Capture the cell that displays the provided text and extract its (X, Y) central coordinate. 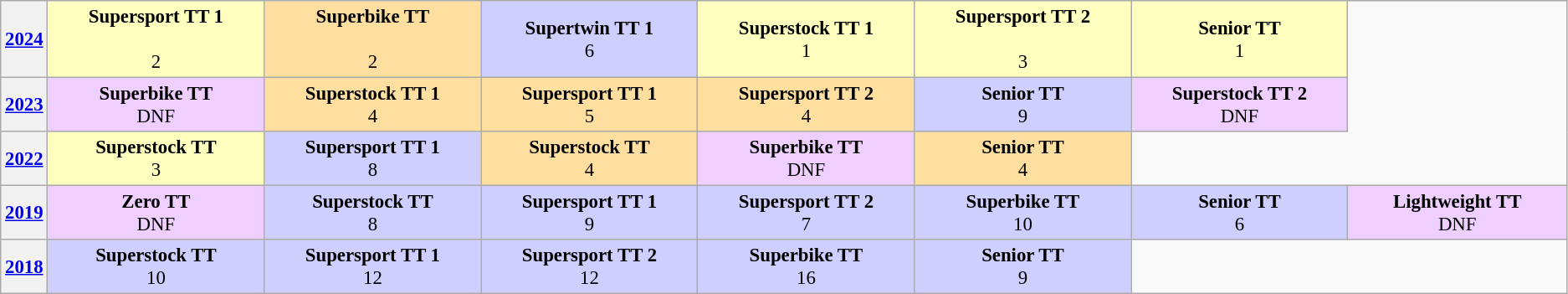
Supersport TT 1 2 (156, 39)
Supersport TT 1 8 (373, 159)
Supersport TT 24 (807, 106)
Superstock TT 2DNF (1240, 106)
Supersport TT 2 12 (589, 266)
Supersport TT 2 7 (807, 213)
2023 (24, 106)
Superbike TT 10 (1022, 213)
Senior TT 6 (1240, 213)
2018 (24, 266)
Zero TT DNF (156, 213)
Superstock TT 10 (156, 266)
Senior TT 4 (1022, 159)
2019 (24, 213)
2022 (24, 159)
Supersport TT 1 12 (373, 266)
Superstock TT 14 (373, 106)
Superbike TT2 (373, 39)
Supersport TT 15 (589, 106)
2024 (24, 39)
Senior TT 1 (1240, 39)
Superstock TT 3 (156, 159)
Supersport TT 23 (1022, 39)
Lightweight TT DNF (1458, 213)
Superstock TT 8 (373, 213)
Supertwin TT 1 6 (589, 39)
Superstock TT 4 (589, 159)
Superstock TT 1 1 (807, 39)
Supersport TT 1 9 (589, 213)
Superbike TT 16 (807, 266)
Senior TT9 (1022, 106)
Senior TT 9 (1022, 266)
